Provide the [x, y] coordinate of the cell's center where the given text is located.  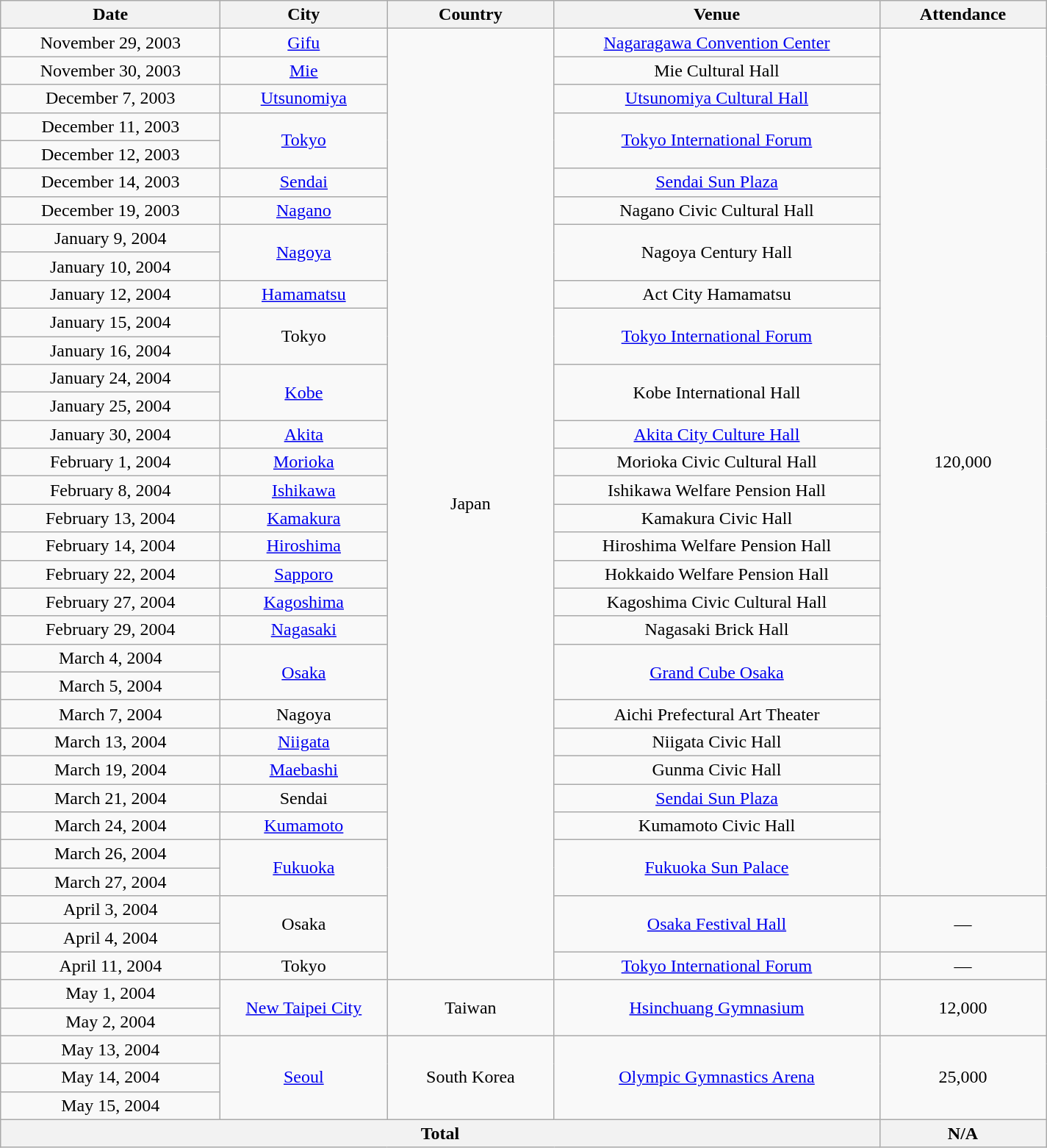
Total [440, 1133]
Osaka Festival Hall [717, 924]
New Taipei City [304, 1008]
March 13, 2004 [110, 742]
Nagano Civic Cultural Hall [717, 210]
Morioka [304, 462]
Olympic Gymnastics Arena [717, 1077]
May 13, 2004 [110, 1050]
Gifu [304, 43]
Hamamatsu [304, 294]
Attendance [963, 15]
Niigata Civic Hall [717, 742]
Mie Cultural Hall [717, 71]
February 14, 2004 [110, 546]
December 14, 2003 [110, 182]
Nagoya Century Hall [717, 252]
January 25, 2004 [110, 406]
April 4, 2004 [110, 938]
Utsunomiya Cultural Hall [717, 98]
Akita [304, 434]
March 21, 2004 [110, 797]
Morioka Civic Cultural Hall [717, 462]
Hsinchuang Gymnasium [717, 1008]
February 8, 2004 [110, 490]
January 30, 2004 [110, 434]
12,000 [963, 1008]
Akita City Culture Hall [717, 434]
Kamakura Civic Hall [717, 518]
Hokkaido Welfare Pension Hall [717, 574]
January 9, 2004 [110, 238]
December 7, 2003 [110, 98]
Country [470, 15]
February 13, 2004 [110, 518]
South Korea [470, 1077]
Nagasaki [304, 630]
March 5, 2004 [110, 686]
February 22, 2004 [110, 574]
December 19, 2003 [110, 210]
Gunma Civic Hall [717, 769]
Aichi Prefectural Art Theater [717, 714]
January 12, 2004 [110, 294]
Mie [304, 71]
Hiroshima [304, 546]
Kagoshima [304, 602]
Kobe [304, 392]
City [304, 15]
Sapporo [304, 574]
January 24, 2004 [110, 379]
December 11, 2003 [110, 126]
February 27, 2004 [110, 602]
Ishikawa Welfare Pension Hall [717, 490]
May 2, 2004 [110, 1022]
May 1, 2004 [110, 994]
Fukuoka Sun Palace [717, 868]
Venue [717, 15]
Nagaragawa Convention Center [717, 43]
120,000 [963, 462]
Taiwan [470, 1008]
February 1, 2004 [110, 462]
Kobe International Hall [717, 392]
March 24, 2004 [110, 826]
January 15, 2004 [110, 322]
Seoul [304, 1077]
Kumamoto [304, 826]
April 11, 2004 [110, 966]
Kagoshima Civic Cultural Hall [717, 602]
Kumamoto Civic Hall [717, 826]
Utsunomiya [304, 98]
Kamakura [304, 518]
March 7, 2004 [110, 714]
November 29, 2003 [110, 43]
Nagasaki Brick Hall [717, 630]
March 26, 2004 [110, 854]
Hiroshima Welfare Pension Hall [717, 546]
March 4, 2004 [110, 658]
Grand Cube Osaka [717, 672]
Date [110, 15]
March 27, 2004 [110, 882]
Act City Hamamatsu [717, 294]
May 15, 2004 [110, 1105]
Nagano [304, 210]
November 30, 2003 [110, 71]
25,000 [963, 1077]
December 12, 2003 [110, 154]
May 14, 2004 [110, 1077]
Niigata [304, 742]
April 3, 2004 [110, 910]
Fukuoka [304, 868]
Maebashi [304, 769]
March 19, 2004 [110, 769]
Ishikawa [304, 490]
February 29, 2004 [110, 630]
January 10, 2004 [110, 266]
January 16, 2004 [110, 351]
Japan [470, 504]
N/A [963, 1133]
